For the text-containing cell, return its midpoint in (X, Y) coordinate format. 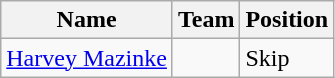
Harvey Mazinke (87, 58)
Name (87, 20)
Skip (287, 58)
Team (206, 20)
Position (287, 20)
